Search for the cell housing the specified text and yield its [X, Y] center coordinate. 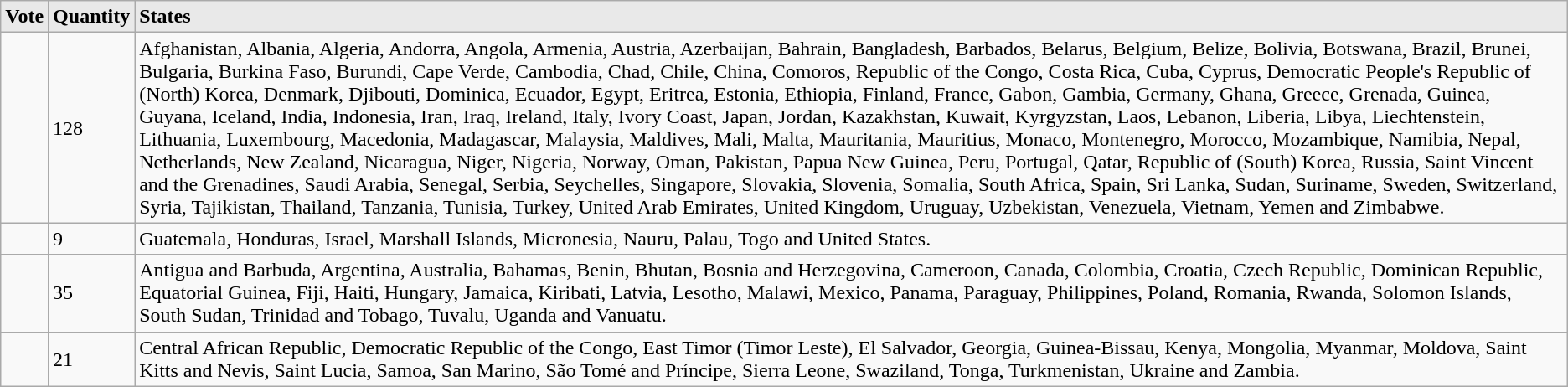
21 [92, 359]
Quantity [92, 17]
9 [92, 239]
35 [92, 293]
Vote [25, 17]
States [851, 17]
Guatemala, Honduras, Israel, Marshall Islands, Micronesia, Nauru, Palau, Togo and United States. [851, 239]
128 [92, 127]
